Detect which cell encompasses the target text, then output its (x, y) center coordinate. 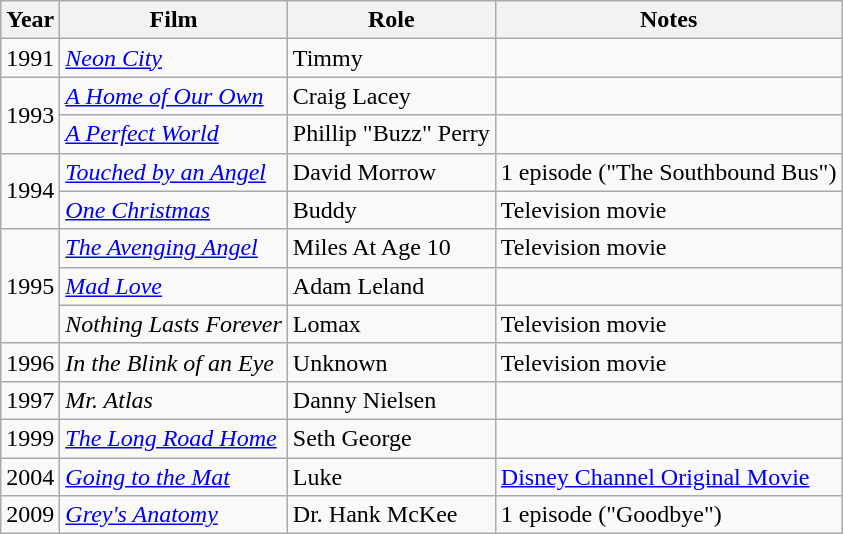
1991 (30, 58)
The Avenging Angel (174, 248)
Year (30, 20)
Grey's Anatomy (174, 515)
Neon City (174, 58)
Dr. Hank McKee (391, 515)
Lomax (391, 324)
One Christmas (174, 210)
1993 (30, 115)
The Long Road Home (174, 438)
1995 (30, 286)
Mr. Atlas (174, 400)
Going to the Mat (174, 477)
1994 (30, 191)
Danny Nielsen (391, 400)
Nothing Lasts Forever (174, 324)
Adam Leland (391, 286)
Phillip "Buzz" Perry (391, 134)
David Morrow (391, 172)
Buddy (391, 210)
A Perfect World (174, 134)
Notes (668, 20)
Timmy (391, 58)
Role (391, 20)
2009 (30, 515)
1 episode ("Goodbye") (668, 515)
In the Blink of an Eye (174, 362)
Luke (391, 477)
1997 (30, 400)
Seth George (391, 438)
1999 (30, 438)
A Home of Our Own (174, 96)
Craig Lacey (391, 96)
1996 (30, 362)
Film (174, 20)
2004 (30, 477)
Disney Channel Original Movie (668, 477)
Unknown (391, 362)
Mad Love (174, 286)
1 episode ("The Southbound Bus") (668, 172)
Miles At Age 10 (391, 248)
Touched by an Angel (174, 172)
